Return (X, Y) of the center of cell containing provided text 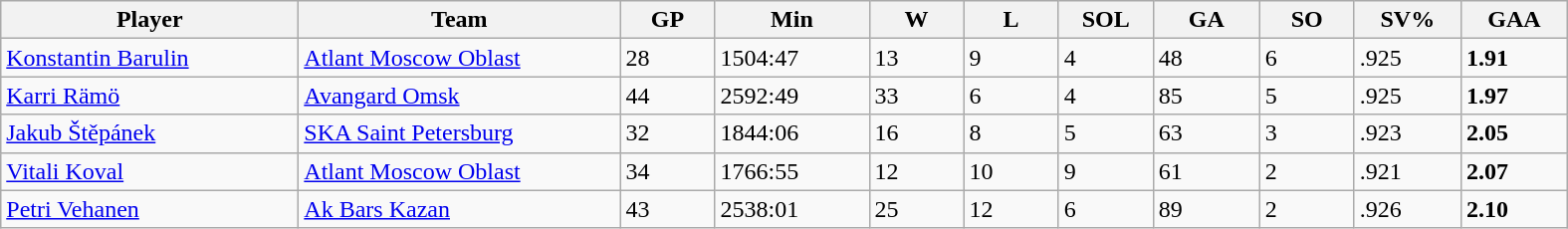
1844:06 (792, 133)
25 (916, 209)
43 (667, 209)
1.97 (1513, 96)
13 (916, 58)
GP (667, 20)
Player (149, 20)
W (916, 20)
Jakub Štěpánek (149, 133)
2.05 (1513, 133)
16 (916, 133)
34 (667, 171)
1504:47 (792, 58)
Min (792, 20)
L (1011, 20)
44 (667, 96)
2.07 (1513, 171)
.923 (1408, 133)
1.91 (1513, 58)
Karri Rämö (149, 96)
Vitali Koval (149, 171)
SO (1306, 20)
SKA Saint Petersburg (460, 133)
Avangard Omsk (460, 96)
48 (1207, 58)
28 (667, 58)
89 (1207, 209)
85 (1207, 96)
GA (1207, 20)
Ak Bars Kazan (460, 209)
61 (1207, 171)
Team (460, 20)
63 (1207, 133)
32 (667, 133)
1766:55 (792, 171)
SV% (1408, 20)
2592:49 (792, 96)
GAA (1513, 20)
SOL (1105, 20)
10 (1011, 171)
Petri Vehanen (149, 209)
2.10 (1513, 209)
.921 (1408, 171)
3 (1306, 133)
2538:01 (792, 209)
8 (1011, 133)
33 (916, 96)
.926 (1408, 209)
Konstantin Barulin (149, 58)
